Extract the [x, y] coordinate from the center of the cell holding the provided text.  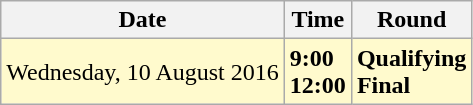
Date [143, 20]
Round [411, 20]
QualifyingFinal [411, 72]
Wednesday, 10 August 2016 [143, 72]
9:0012:00 [318, 72]
Time [318, 20]
